Return (x, y) of the center of cell containing provided text 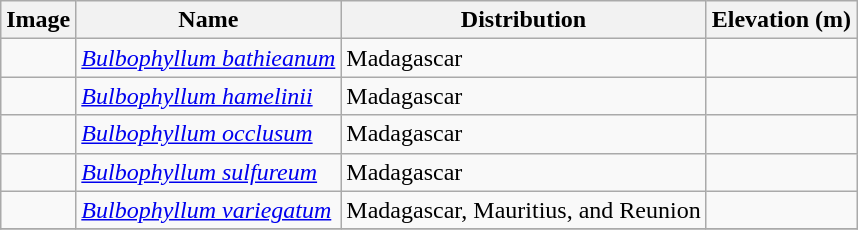
Bulbophyllum bathieanum (208, 58)
Bulbophyllum sulfureum (208, 172)
Distribution (524, 20)
Madagascar, Mauritius, and Reunion (524, 210)
Bulbophyllum hamelinii (208, 96)
Image (38, 20)
Elevation (m) (781, 20)
Bulbophyllum variegatum (208, 210)
Bulbophyllum occlusum (208, 134)
Name (208, 20)
